Provide the (x, y) coordinate of the cell's center where the given text is located.  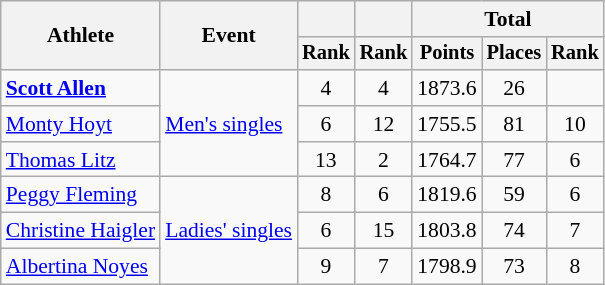
1819.6 (446, 195)
73 (514, 267)
26 (514, 88)
12 (384, 124)
Places (514, 54)
77 (514, 160)
2 (384, 160)
74 (514, 231)
Peggy Fleming (80, 195)
9 (326, 267)
Total (508, 19)
15 (384, 231)
Points (446, 54)
Scott Allen (80, 88)
Ladies' singles (228, 230)
Event (228, 36)
Monty Hoyt (80, 124)
Thomas Litz (80, 160)
10 (575, 124)
13 (326, 160)
Athlete (80, 36)
1873.6 (446, 88)
59 (514, 195)
81 (514, 124)
1755.5 (446, 124)
Albertina Noyes (80, 267)
1798.9 (446, 267)
1803.8 (446, 231)
1764.7 (446, 160)
Christine Haigler (80, 231)
Men's singles (228, 124)
